From the cell containing the given text, extract its center point as (x, y) coordinate. 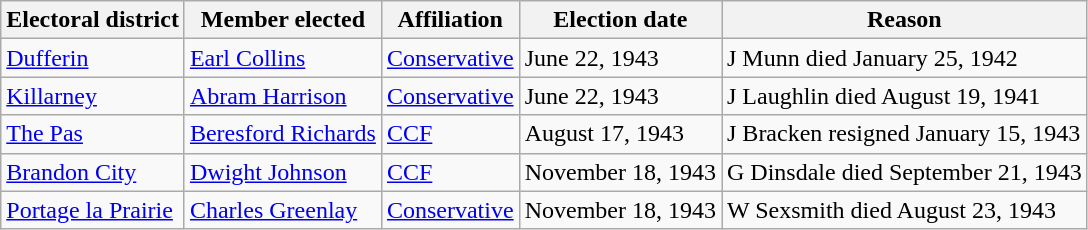
J Laughlin died August 19, 1941 (905, 96)
J Munn died January 25, 1942 (905, 58)
Portage la Prairie (93, 210)
Dufferin (93, 58)
Affiliation (450, 20)
Reason (905, 20)
Abram Harrison (282, 96)
Charles Greenlay (282, 210)
W Sexsmith died August 23, 1943 (905, 210)
G Dinsdale died September 21, 1943 (905, 172)
Earl Collins (282, 58)
Brandon City (93, 172)
Election date (620, 20)
August 17, 1943 (620, 134)
Member elected (282, 20)
Dwight Johnson (282, 172)
Beresford Richards (282, 134)
Killarney (93, 96)
The Pas (93, 134)
J Bracken resigned January 15, 1943 (905, 134)
Electoral district (93, 20)
